Extract the (x, y) coordinate from the center of the cell holding the provided text.  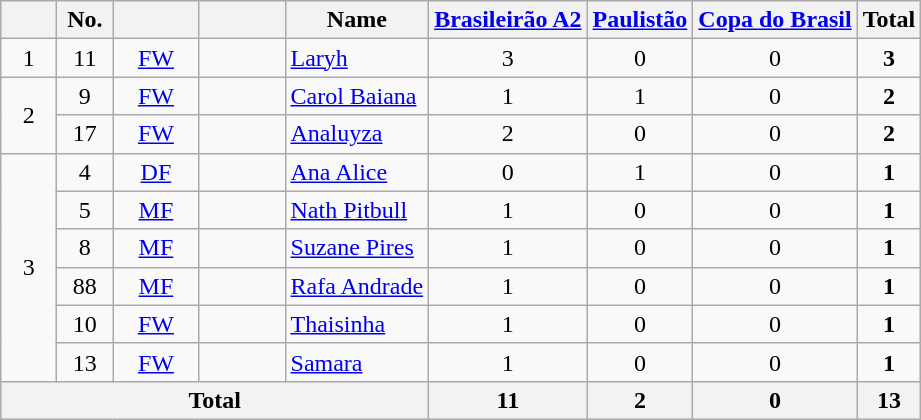
Laryh (357, 58)
No. (85, 20)
Thaisinha (357, 324)
9 (85, 96)
5 (85, 210)
10 (85, 324)
Rafa Andrade (357, 286)
Nath Pitbull (357, 210)
88 (85, 286)
4 (85, 172)
Copa do Brasil (775, 20)
Paulistão (640, 20)
Name (357, 20)
8 (85, 248)
Ana Alice (357, 172)
Brasileirão A2 (508, 20)
Samara (357, 362)
Analuyza (357, 134)
17 (85, 134)
Carol Baiana (357, 96)
DF (156, 172)
Suzane Pires (357, 248)
